Detect which cell encompasses the target text, then output its [x, y] center coordinate. 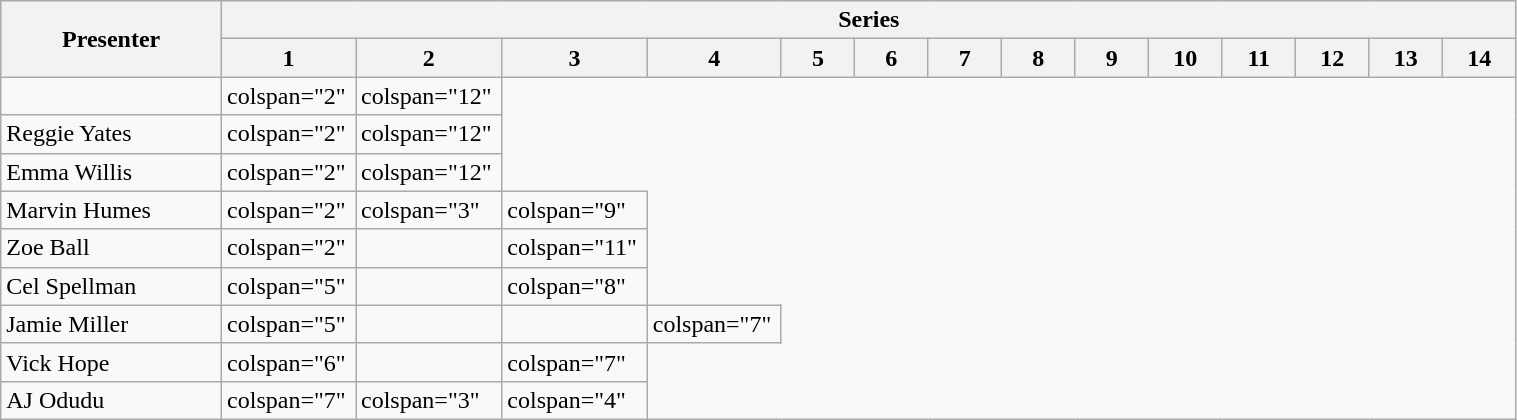
6 [892, 58]
Cel Spellman [112, 286]
colspan="11" [574, 248]
3 [574, 58]
colspan="8" [574, 286]
8 [1038, 58]
AJ Odudu [112, 400]
5 [818, 58]
1 [289, 58]
Marvin Humes [112, 210]
colspan="6" [289, 362]
7 [964, 58]
2 [429, 58]
Jamie Miller [112, 324]
colspan="9" [574, 210]
11 [1258, 58]
Zoe Ball [112, 248]
Series [869, 20]
Presenter [112, 39]
9 [1112, 58]
Vick Hope [112, 362]
4 [714, 58]
Emma Willis [112, 172]
10 [1186, 58]
Reggie Yates [112, 134]
13 [1406, 58]
colspan="4" [574, 400]
14 [1479, 58]
12 [1332, 58]
